Output the [x, y] coordinate of the center of the cell containing the given text.  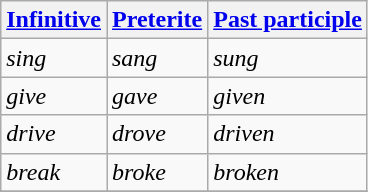
driven [288, 134]
broke [156, 172]
drive [54, 134]
broken [288, 172]
sing [54, 58]
Past participle [288, 20]
Infinitive [54, 20]
sung [288, 58]
give [54, 96]
drove [156, 134]
break [54, 172]
gave [156, 96]
given [288, 96]
Preterite [156, 20]
sang [156, 58]
